Locate the cell with the specified text and output its [X, Y] center coordinate. 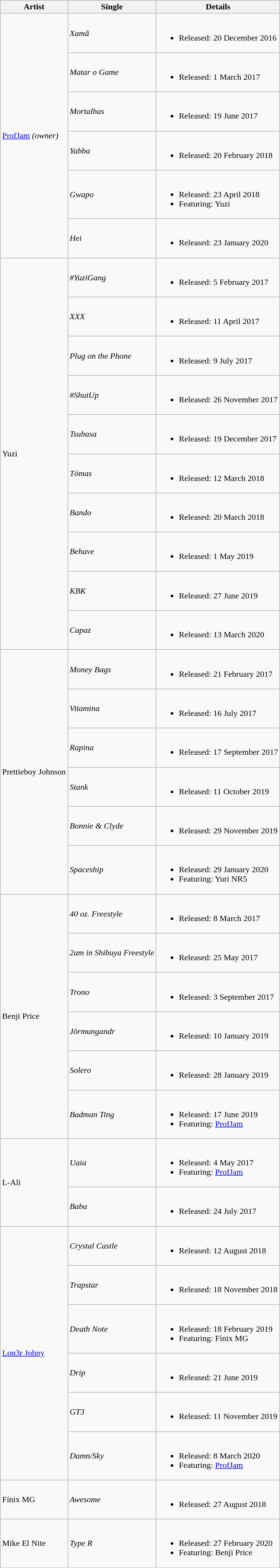
#ShutUp [112, 395]
Released: 27 June 2019 [218, 591]
Xamã [112, 33]
Fínix MG [34, 1500]
Artist [34, 7]
Jörmungandr [112, 1031]
Tómas [112, 473]
Bando [112, 513]
40 oz. Freestyle [112, 913]
Lon3r Johny [34, 1353]
Released: 21 June 2019 [218, 1373]
Tsubasa [112, 434]
Released: 1 March 2017 [218, 72]
Released: 1 May 2019 [218, 552]
L-Ali [34, 1182]
Released: 3 September 2017 [218, 992]
Released: 20 February 2018 [218, 150]
Benji Price [34, 1016]
Released: 19 December 2017 [218, 434]
Released: 27 February 2020Featuring: Benji Price [218, 1543]
Released: 13 March 2020 [218, 630]
Released: 29 November 2019 [218, 826]
Released: 4 May 2017Featuring: ProfJam [218, 1163]
Crystal Castle [112, 1246]
Released: 9 July 2017 [218, 356]
Released: 23 April 2018Featuring: Yuzi [218, 194]
Released: 29 January 2020Featuring: Yuri NR5 [218, 870]
KBK [112, 591]
Solero [112, 1070]
Trono [112, 992]
Hei [112, 238]
Released: 11 October 2019 [218, 787]
Released: 20 March 2018 [218, 513]
Released: 11 November 2019 [218, 1412]
Released: 25 May 2017 [218, 953]
Released: 8 March 2017 [218, 913]
Mortalhas [112, 112]
Released: 28 January 2019 [218, 1070]
Released: 27 August 2018 [218, 1500]
Released: 12 March 2018 [218, 473]
Released: 17 September 2017 [218, 748]
Released: 19 June 2017 [218, 112]
#YuziGang [112, 277]
Released: 21 February 2017 [218, 669]
Plug on the Phone [112, 356]
Trapstar [112, 1285]
Awesome [112, 1500]
Uaia [112, 1163]
2am in Shibuya Freestyle [112, 953]
Bonnie & Clyde [112, 826]
Prettieboy Johnson [34, 772]
Baba [112, 1207]
Damn/Sky [112, 1456]
XXX [112, 317]
Released: 10 January 2019 [218, 1031]
GT3 [112, 1412]
Gwapo [112, 194]
ProfJam (owner) [34, 136]
Badman Ting [112, 1114]
Vitamina [112, 708]
Capaz [112, 630]
Released: 18 February 2019Featuring: Fínix MG [218, 1329]
Mike El Nite [34, 1543]
Single [112, 7]
Released: 17 June 2019Featuring: ProfJam [218, 1114]
Released: 12 August 2018 [218, 1246]
Money Bags [112, 669]
Yuzi [34, 454]
Released: 8 March 2020Featuring: ProfJam [218, 1456]
Stank [112, 787]
Spaceship [112, 870]
Rapina [112, 748]
Released: 20 December 2016 [218, 33]
Behave [112, 552]
Drip [112, 1373]
Details [218, 7]
Released: 16 July 2017 [218, 708]
Released: 5 February 2017 [218, 277]
Released: 18 November 2018 [218, 1285]
Matar o Game [112, 72]
Released: 26 November 2017 [218, 395]
Released: 23 January 2020 [218, 238]
Released: 24 July 2017 [218, 1207]
Type R [112, 1543]
Yabba [112, 150]
Released: 11 April 2017 [218, 317]
Death Note [112, 1329]
